Extract the [x, y] coordinate from the center of the cell holding the provided text.  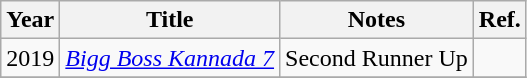
Year [30, 20]
Notes [377, 20]
Second Runner Up [377, 58]
Bigg Boss Kannada 7 [170, 58]
2019 [30, 58]
Title [170, 20]
Ref. [500, 20]
